Capture the cell that displays the provided text and extract its (x, y) central coordinate. 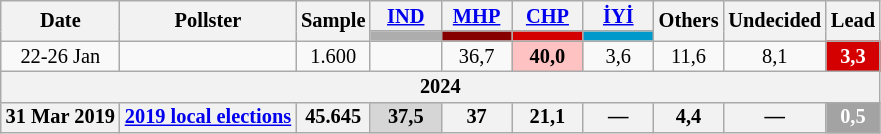
37 (476, 118)
4,4 (689, 118)
22-26 Jan (60, 56)
1.600 (333, 56)
Sample (333, 20)
Pollster (208, 20)
MHP (476, 16)
3,6 (618, 56)
21,1 (548, 118)
31 Mar 2019 (60, 118)
2019 local elections (208, 118)
40,0 (548, 56)
Lead (853, 20)
Others (689, 20)
36,7 (476, 56)
Date (60, 20)
İYİ (618, 16)
3,3 (853, 56)
CHP (548, 16)
8,1 (774, 56)
37,5 (406, 118)
IND (406, 16)
11,6 (689, 56)
2024 (440, 86)
45.645 (333, 118)
0,5 (853, 118)
Undecided (774, 20)
